Determine the [X, Y] coordinate at the center of the cell enclosing the given text.  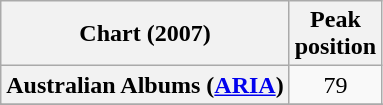
Australian Albums (ARIA) [145, 85]
79 [335, 85]
Chart (2007) [145, 34]
Peakposition [335, 34]
